Provide the [X, Y] coordinate of the cell's center where the given text is located.  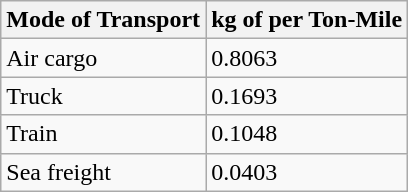
0.1048 [307, 134]
Truck [104, 96]
Air cargo [104, 58]
Mode of Transport [104, 20]
0.8063 [307, 58]
0.0403 [307, 172]
0.1693 [307, 96]
Train [104, 134]
kg of per Ton-Mile [307, 20]
Sea freight [104, 172]
